Capture the cell that displays the provided text and extract its [x, y] central coordinate. 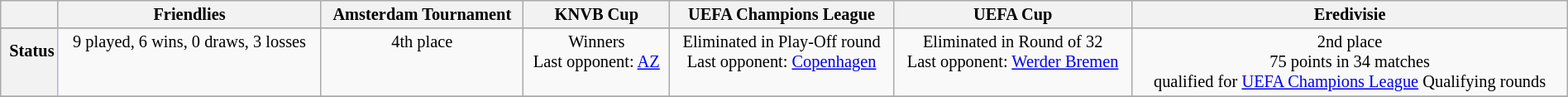
9 played, 6 wins, 0 draws, 3 losses [189, 62]
Eliminated in Play-Off roundLast opponent: Copenhagen [782, 62]
Status [30, 62]
Friendlies [189, 14]
2nd place75 points in 34 matchesqualified for UEFA Champions League Qualifying rounds [1350, 62]
Eredivisie [1350, 14]
KNVB Cup [597, 14]
WinnersLast opponent: AZ [597, 62]
Amsterdam Tournament [422, 14]
UEFA Cup [1012, 14]
4th place [422, 62]
Eliminated in Round of 32Last opponent: Werder Bremen [1012, 62]
UEFA Champions League [782, 14]
